Locate the cell with the specified text and output its [x, y] center coordinate. 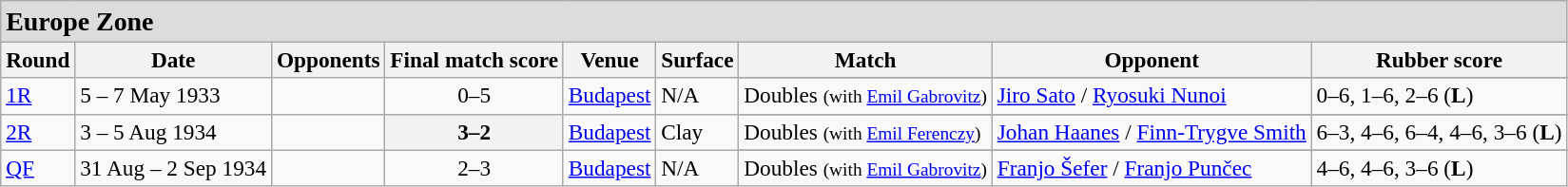
3 – 5 Aug 1934 [173, 132]
6–3, 4–6, 6–4, 4–6, 3–6 (L) [1440, 132]
Match [865, 60]
Surface [698, 60]
3–2 [474, 132]
Johan Haanes / Finn-Trygve Smith [1152, 132]
Rubber score [1440, 60]
Clay [698, 132]
0–6, 1–6, 2–6 (L) [1440, 96]
2R [38, 132]
2–3 [474, 167]
Franjo Šefer / Franjo Punčec [1152, 167]
Date [173, 60]
0–5 [474, 96]
Opponent [1152, 60]
Venue [609, 60]
4–6, 4–6, 3–6 (L) [1440, 167]
QF [38, 167]
Round [38, 60]
5 – 7 May 1933 [173, 96]
Europe Zone [784, 21]
1R [38, 96]
31 Aug – 2 Sep 1934 [173, 167]
Jiro Sato / Ryosuki Nunoi [1152, 96]
Doubles (with Emil Ferenczy) [865, 132]
Final match score [474, 60]
Opponents [329, 60]
